Detect which cell encompasses the target text, then output its [x, y] center coordinate. 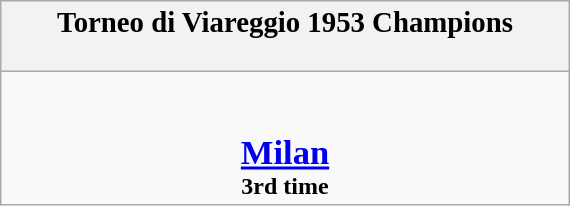
Milan3rd time [284, 138]
Torneo di Viareggio 1953 Champions [284, 36]
